Scan for the cell matching the given text and deliver its [x, y] coordinate at center. 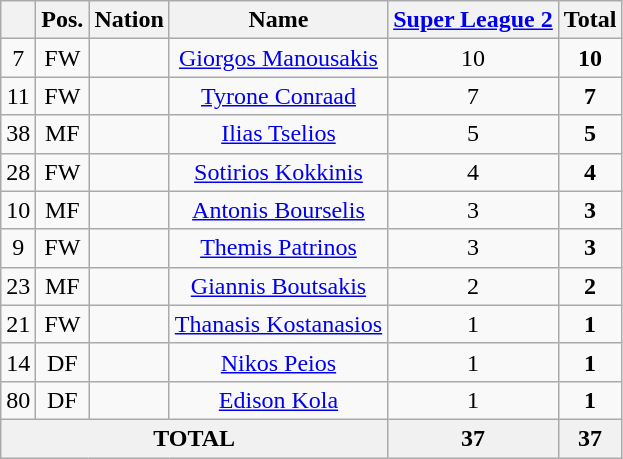
Thanasis Kostanasios [278, 324]
Themis Patrinos [278, 248]
Antonis Bourselis [278, 210]
Ilias Tselios [278, 134]
Total [590, 20]
38 [18, 134]
21 [18, 324]
Edison Kola [278, 400]
28 [18, 172]
TOTAL [194, 438]
11 [18, 96]
9 [18, 248]
Giorgos Manousakis [278, 58]
Name [278, 20]
Pos. [62, 20]
Tyrone Conraad [278, 96]
Nation [129, 20]
Sotirios Kokkinis [278, 172]
Nikos Peios [278, 362]
23 [18, 286]
14 [18, 362]
Super League 2 [474, 20]
80 [18, 400]
Giannis Boutsakis [278, 286]
